Identify which cell holds the provided text, then report its [x, y] central coordinate. 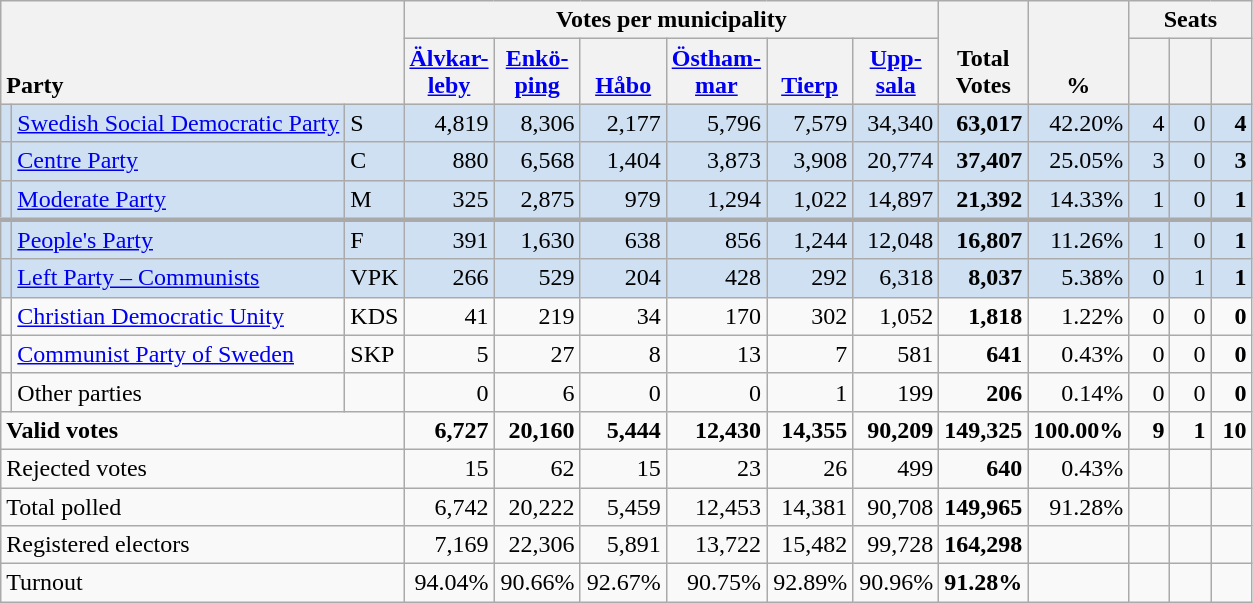
638 [623, 240]
204 [623, 278]
Upp- sala [896, 72]
8 [623, 354]
1,052 [896, 316]
529 [537, 278]
3,908 [810, 161]
100.00% [1078, 430]
Seats [1190, 20]
266 [449, 278]
2,875 [537, 200]
99,728 [896, 545]
C [374, 161]
199 [896, 392]
12,048 [896, 240]
M [374, 200]
428 [716, 278]
149,965 [984, 507]
Rejected votes [202, 468]
1,630 [537, 240]
302 [810, 316]
1,818 [984, 316]
90.75% [716, 583]
1,404 [623, 161]
26 [810, 468]
206 [984, 392]
Party [202, 52]
7 [810, 354]
20,222 [537, 507]
Valid votes [202, 430]
21,392 [984, 200]
Registered electors [202, 545]
1.22% [1078, 316]
92.89% [810, 583]
11.26% [1078, 240]
90.96% [896, 583]
Östham- mar [716, 72]
1,022 [810, 200]
0.14% [1078, 392]
170 [716, 316]
Tierp [810, 72]
5,444 [623, 430]
15,482 [810, 545]
People's Party [178, 240]
23 [716, 468]
164,298 [984, 545]
12,430 [716, 430]
90.66% [537, 583]
13 [716, 354]
14.33% [1078, 200]
Communist Party of Sweden [178, 354]
22,306 [537, 545]
6,742 [449, 507]
149,325 [984, 430]
90,708 [896, 507]
8,037 [984, 278]
34,340 [896, 123]
Centre Party [178, 161]
5 [449, 354]
7,579 [810, 123]
292 [810, 278]
13,722 [716, 545]
640 [984, 468]
27 [537, 354]
12,453 [716, 507]
90,209 [896, 430]
3,873 [716, 161]
6,318 [896, 278]
4,819 [449, 123]
10 [1232, 430]
6 [537, 392]
16,807 [984, 240]
641 [984, 354]
34 [623, 316]
5,796 [716, 123]
6,727 [449, 430]
499 [896, 468]
SKP [374, 354]
VPK [374, 278]
1,294 [716, 200]
42.20% [1078, 123]
Left Party – Communists [178, 278]
Swedish Social Democratic Party [178, 123]
Total Votes [984, 52]
1,244 [810, 240]
41 [449, 316]
14,897 [896, 200]
37,407 [984, 161]
880 [449, 161]
Enkö- ping [537, 72]
F [374, 240]
Total polled [202, 507]
Christian Democratic Unity [178, 316]
7,169 [449, 545]
9 [1150, 430]
14,355 [810, 430]
% [1078, 52]
219 [537, 316]
856 [716, 240]
8,306 [537, 123]
94.04% [449, 583]
Moderate Party [178, 200]
14,381 [810, 507]
Turnout [202, 583]
325 [449, 200]
Håbo [623, 72]
62 [537, 468]
5.38% [1078, 278]
6,568 [537, 161]
20,160 [537, 430]
Votes per municipality [672, 20]
S [374, 123]
979 [623, 200]
92.67% [623, 583]
5,891 [623, 545]
2,177 [623, 123]
5,459 [623, 507]
581 [896, 354]
Other parties [178, 392]
391 [449, 240]
25.05% [1078, 161]
63,017 [984, 123]
20,774 [896, 161]
Älvkar- leby [449, 72]
KDS [374, 316]
